For the text-containing cell, return its midpoint in (x, y) coordinate format. 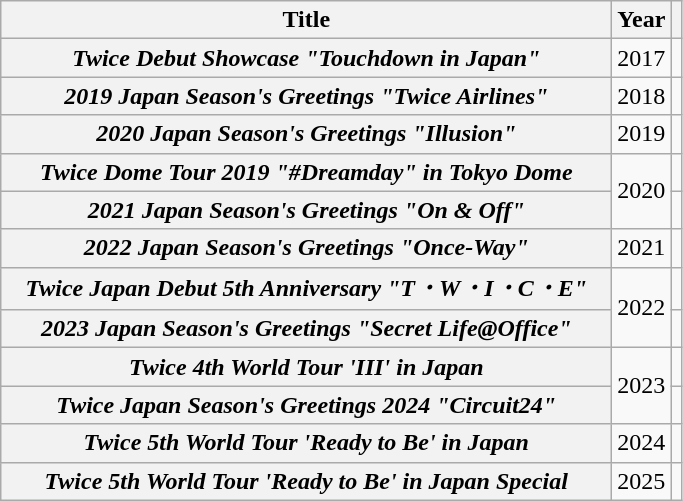
Title (306, 20)
Twice Japan Season's Greetings 2024 "Circuit24" (306, 405)
2021 Japan Season's Greetings "On & Off" (306, 210)
Twice Debut Showcase "Touchdown in Japan" (306, 58)
Year (642, 20)
2018 (642, 96)
2025 (642, 481)
2022 (642, 308)
Twice 5th World Tour 'Ready to Be' in Japan (306, 443)
2019 (642, 134)
2022 Japan Season's Greetings "Once-Way" (306, 248)
Twice 4th World Tour 'III' in Japan (306, 367)
2023 Japan Season's Greetings "Secret Life@Office" (306, 329)
2023 (642, 386)
2021 (642, 248)
2020 (642, 191)
Twice Dome Tour 2019 "#Dreamday" in Tokyo Dome (306, 172)
2019 Japan Season's Greetings "Twice Airlines" (306, 96)
Twice Japan Debut 5th Anniversary "T・W・I・C・E" (306, 288)
2017 (642, 58)
Twice 5th World Tour 'Ready to Be' in Japan Special (306, 481)
2020 Japan Season's Greetings "Illusion" (306, 134)
2024 (642, 443)
